Determine the [X, Y] coordinate at the center of the cell enclosing the given text.  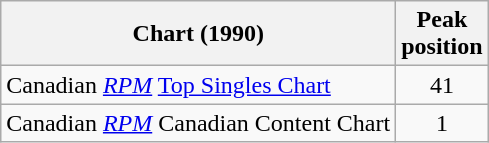
1 [442, 123]
Canadian RPM Top Singles Chart [198, 85]
Chart (1990) [198, 34]
41 [442, 85]
Canadian RPM Canadian Content Chart [198, 123]
Peakposition [442, 34]
